Return (X, Y) of the center of cell containing provided text 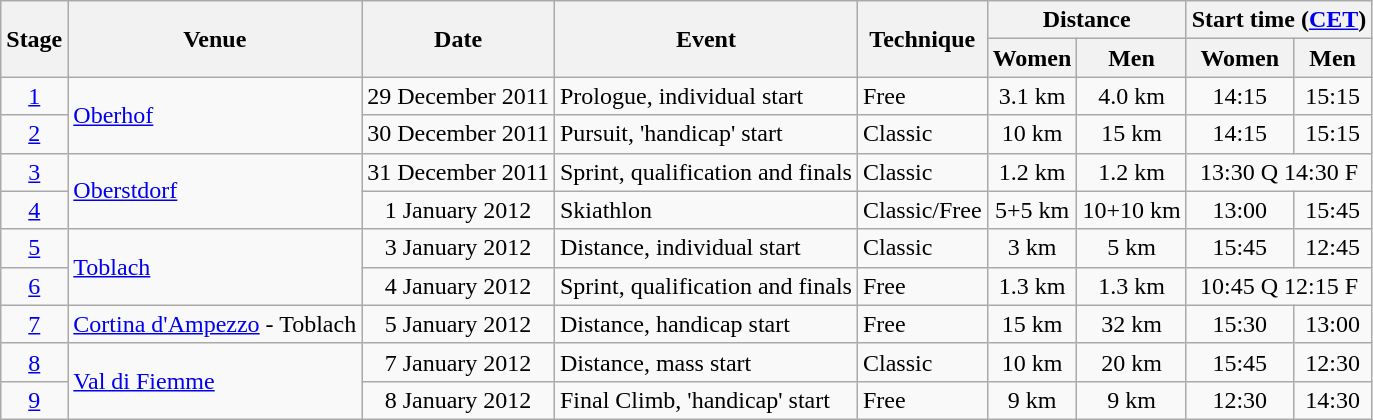
10:45 Q 12:15 F (1279, 286)
20 km (1132, 362)
1 (34, 96)
7 (34, 324)
Venue (215, 39)
Oberstdorf (215, 191)
Technique (922, 39)
Distance, individual start (706, 248)
Date (458, 39)
5 (34, 248)
8 January 2012 (458, 400)
12:45 (1332, 248)
Distance, mass start (706, 362)
Val di Fiemme (215, 381)
5 January 2012 (458, 324)
7 January 2012 (458, 362)
3 (34, 172)
32 km (1132, 324)
Skiathlon (706, 210)
4.0 km (1132, 96)
6 (34, 286)
13:30 Q 14:30 F (1279, 172)
8 (34, 362)
4 (34, 210)
5+5 km (1032, 210)
Classic/Free (922, 210)
Pursuit, 'handicap' start (706, 134)
Distance, handicap start (706, 324)
Distance (1086, 20)
31 December 2011 (458, 172)
14:30 (1332, 400)
10+10 km (1132, 210)
2 (34, 134)
Toblach (215, 267)
Event (706, 39)
Stage (34, 39)
Oberhof (215, 115)
Final Climb, 'handicap' start (706, 400)
4 January 2012 (458, 286)
5 km (1132, 248)
1 January 2012 (458, 210)
Start time (CET) (1279, 20)
Prologue, individual start (706, 96)
9 (34, 400)
3.1 km (1032, 96)
15:30 (1240, 324)
Cortina d'Ampezzo - Toblach (215, 324)
3 January 2012 (458, 248)
30 December 2011 (458, 134)
3 km (1032, 248)
29 December 2011 (458, 96)
